Return (X, Y) of the center of cell containing provided text 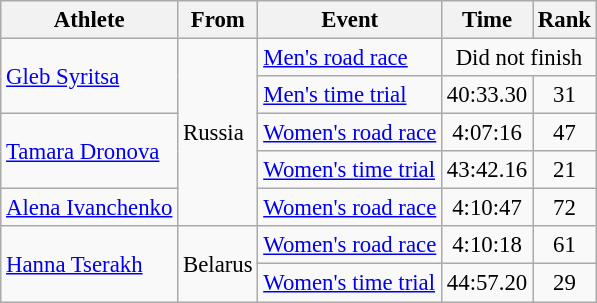
21 (565, 170)
61 (565, 245)
31 (565, 95)
44:57.20 (488, 283)
Hanna Tserakh (90, 264)
Belarus (218, 264)
Event (350, 20)
Men's road race (350, 58)
Rank (565, 20)
Did not finish (520, 58)
Gleb Syritsa (90, 76)
Tamara Dronova (90, 152)
72 (565, 208)
Alena Ivanchenko (90, 208)
Men's time trial (350, 95)
47 (565, 133)
Time (488, 20)
4:10:47 (488, 208)
40:33.30 (488, 95)
4:10:18 (488, 245)
43:42.16 (488, 170)
Athlete (90, 20)
4:07:16 (488, 133)
Russia (218, 133)
29 (565, 283)
From (218, 20)
